Scan for the cell matching the given text and deliver its (x, y) coordinate at center. 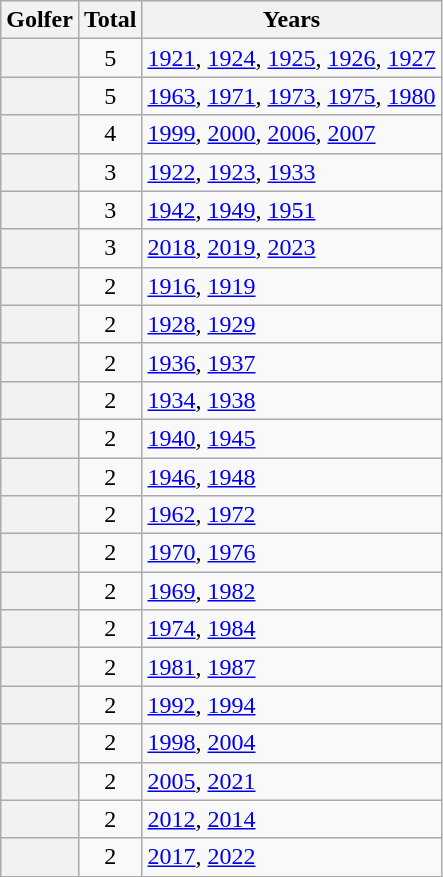
1992, 1994 (292, 705)
1934, 1938 (292, 400)
1916, 1919 (292, 286)
4 (110, 134)
1962, 1972 (292, 515)
1921, 1924, 1925, 1926, 1927 (292, 58)
1946, 1948 (292, 477)
Golfer (40, 20)
1940, 1945 (292, 438)
1928, 1929 (292, 324)
1998, 2004 (292, 743)
1970, 1976 (292, 553)
1922, 1923, 1933 (292, 172)
Total (110, 20)
1999, 2000, 2006, 2007 (292, 134)
2012, 2014 (292, 819)
1974, 1984 (292, 629)
1969, 1982 (292, 591)
1936, 1937 (292, 362)
1981, 1987 (292, 667)
2017, 2022 (292, 857)
1942, 1949, 1951 (292, 210)
1963, 1971, 1973, 1975, 1980 (292, 96)
2005, 2021 (292, 781)
Years (292, 20)
2018, 2019, 2023 (292, 248)
